For the text-containing cell, return its midpoint in [x, y] coordinate format. 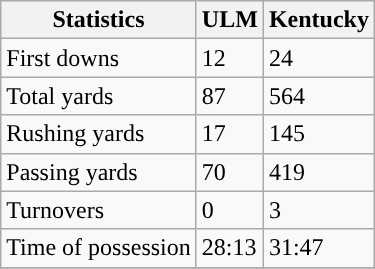
First downs [99, 58]
3 [318, 210]
24 [318, 58]
70 [230, 172]
Passing yards [99, 172]
Time of possession [99, 248]
Kentucky [318, 20]
145 [318, 134]
28:13 [230, 248]
419 [318, 172]
17 [230, 134]
Turnovers [99, 210]
ULM [230, 20]
12 [230, 58]
564 [318, 96]
31:47 [318, 248]
0 [230, 210]
87 [230, 96]
Statistics [99, 20]
Rushing yards [99, 134]
Total yards [99, 96]
